Detect which cell encompasses the target text, then output its [X, Y] center coordinate. 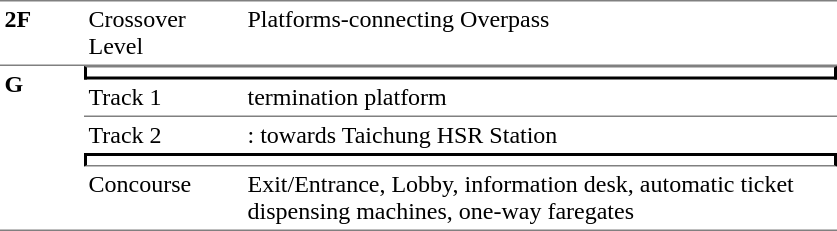
G [42, 148]
Track 2 [164, 135]
termination platform [540, 99]
2F [42, 33]
Platforms-connecting Overpass [540, 33]
Concourse [164, 198]
: towards Taichung HSR Station [540, 135]
Track 1 [164, 99]
Exit/Entrance, Lobby, information desk, automatic ticket dispensing machines, one-way faregates [540, 198]
Crossover Level [164, 33]
